Detect which cell encompasses the target text, then output its (x, y) center coordinate. 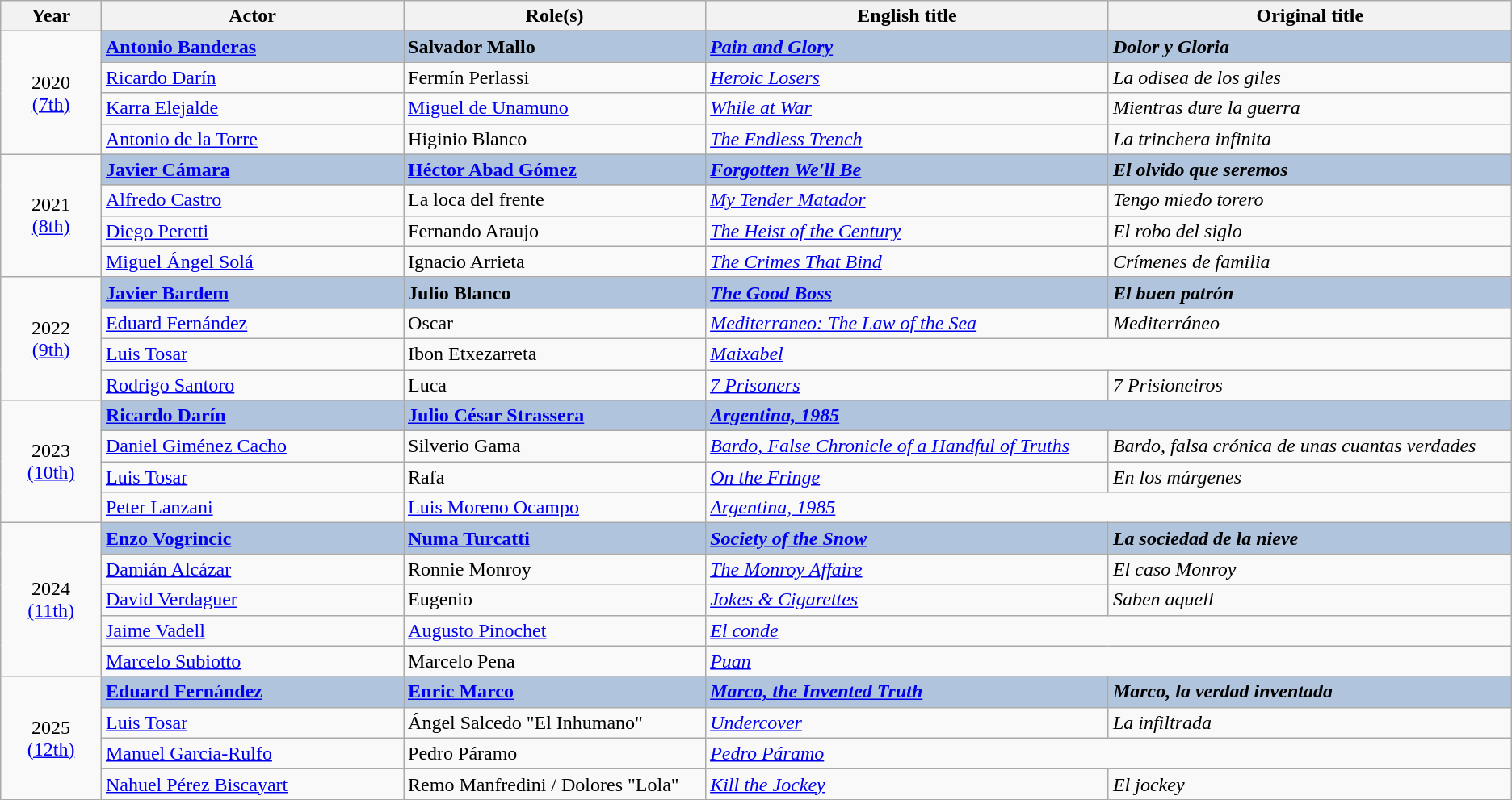
The Endless Trench (908, 139)
Javier Bardem (252, 292)
Tengo miedo torero (1310, 200)
Bardo, False Chronicle of a Handful of Truths (908, 446)
Saben aquell (1310, 600)
Jaime Vadell (252, 630)
My Tender Matador (908, 200)
Ángel Salcedo "El Inhumano" (555, 723)
Dolor y Gloria (1310, 47)
Diego Peretti (252, 231)
Fermín Perlassi (555, 77)
Marcelo Subiotto (252, 661)
Augusto Pinochet (555, 630)
7 Prisoners (908, 385)
Original title (1310, 16)
Actor (252, 16)
Marcelo Pena (555, 661)
Peter Lanzani (252, 508)
Remo Manfredini / Dolores "Lola" (555, 784)
Heroic Losers (908, 77)
El olvido que seremos (1310, 170)
The Crimes That Bind (908, 262)
Javier Cámara (252, 170)
El jockey (1310, 784)
2020(7th) (52, 93)
Mediterraneo: The Law of the Sea (908, 323)
Rodrigo Santoro (252, 385)
The Monroy Affaire (908, 569)
La sociedad de la nieve (1310, 538)
Role(s) (555, 16)
Julio César Strassera (555, 416)
Jokes & Cigarettes (908, 600)
Numa Turcatti (555, 538)
The Heist of the Century (908, 231)
2025(12th) (52, 738)
Fernando Araujo (555, 231)
Marco, the Invented Truth (908, 692)
Pain and Glory (908, 47)
Kill the Jockey (908, 784)
Nahuel Pérez Biscayart (252, 784)
Manuel Garcia-Rulfo (252, 753)
La trinchera infinita (1310, 139)
Puan (1109, 661)
On the Fringe (908, 477)
Undercover (908, 723)
Crímenes de familia (1310, 262)
Eugenio (555, 600)
El caso Monroy (1310, 569)
Enzo Vogrincic (252, 538)
Marco, la verdad inventada (1310, 692)
La loca del frente (555, 200)
Ronnie Monroy (555, 569)
Luis Moreno Ocampo (555, 508)
Antonio Banderas (252, 47)
Maixabel (1109, 354)
Silverio Gama (555, 446)
2022(9th) (52, 338)
El robo del siglo (1310, 231)
Daniel Giménez Cacho (252, 446)
Miguel de Unamuno (555, 108)
Society of the Snow (908, 538)
El buen patrón (1310, 292)
Antonio de la Torre (252, 139)
En los márgenes (1310, 477)
Karra Elejalde (252, 108)
Rafa (555, 477)
El conde (1109, 630)
Ignacio Arrieta (555, 262)
Ibon Etxezarreta (555, 354)
Year (52, 16)
7 Prisioneiros (1310, 385)
Julio Blanco (555, 292)
Bardo, falsa crónica de unas cuantas verdades (1310, 446)
Salvador Mallo (555, 47)
Luca (555, 385)
Damián Alcázar (252, 569)
Forgotten We'll Be (908, 170)
Miguel Ángel Solá (252, 262)
Mediterráneo (1310, 323)
David Verdaguer (252, 600)
Enric Marco (555, 692)
La odisea de los giles (1310, 77)
2024(11th) (52, 600)
La infiltrada (1310, 723)
While at War (908, 108)
2021(8th) (52, 216)
Mientras dure la guerra (1310, 108)
Alfredo Castro (252, 200)
2023(10th) (52, 462)
English title (908, 16)
Oscar (555, 323)
Higinio Blanco (555, 139)
Héctor Abad Gómez (555, 170)
The Good Boss (908, 292)
